Detect which cell encompasses the target text, then output its [x, y] center coordinate. 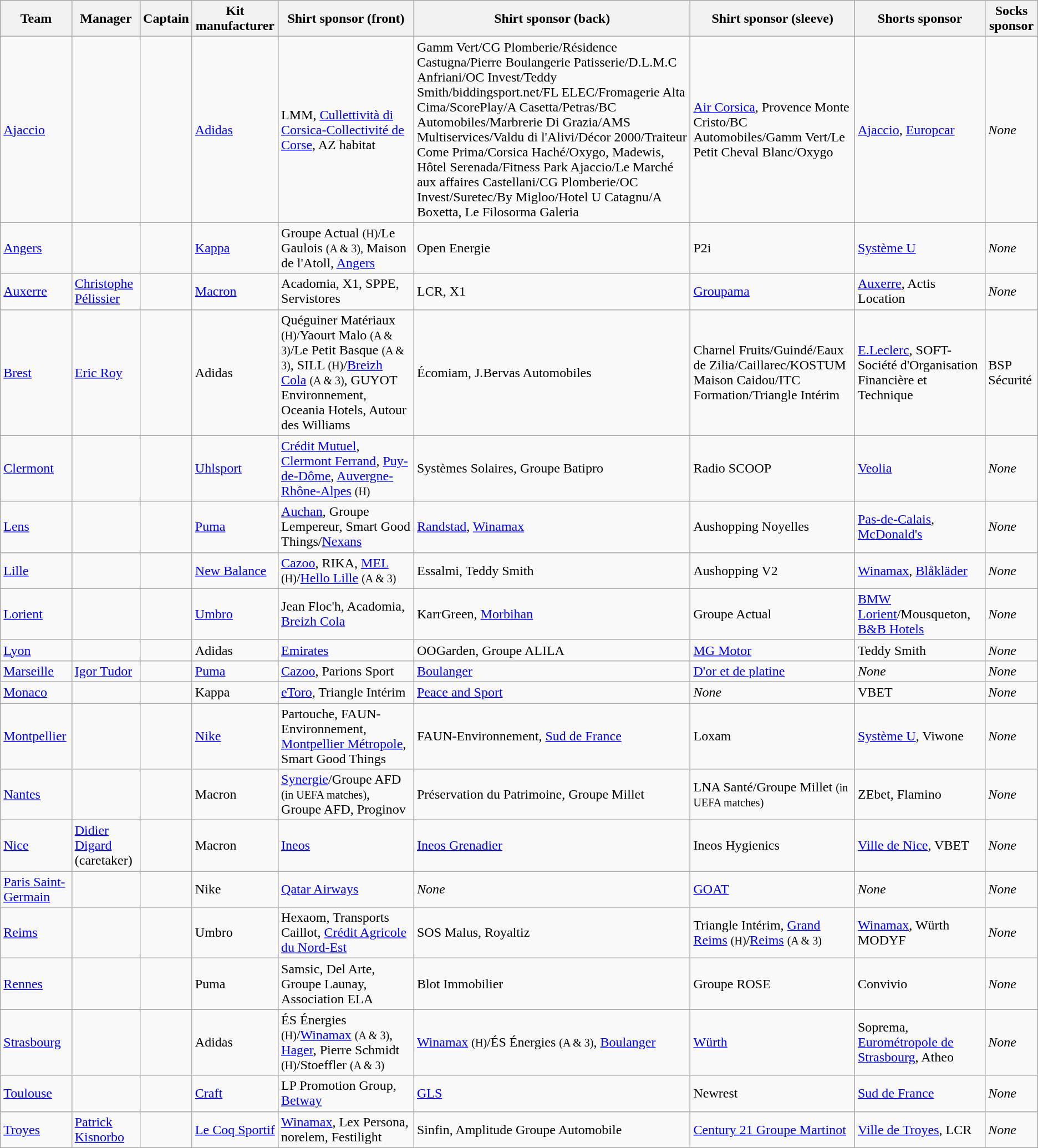
GOAT [773, 890]
Toulouse [36, 1094]
LCR, X1 [552, 292]
Acadomia, X1, SPPE, Servistores [346, 292]
Igor Tudor [105, 671]
Triangle Intérim, Grand Reims (H)/Reims (A & 3) [773, 933]
Nice [36, 846]
Groupama [773, 292]
Sinfin, Amplitude Groupe Automobile [552, 1129]
Auchan, Groupe Lempereur, Smart Good Things/Nexans [346, 527]
Shirt sponsor (sleeve) [773, 19]
Ajaccio, Europcar [919, 130]
Radio SCOOP [773, 468]
Brest [36, 373]
Écomiam, J.Bervas Automobiles [552, 373]
Didier Digard (caretaker) [105, 846]
Ville de Troyes, LCR [919, 1129]
Essalmi, Teddy Smith [552, 570]
ZEbet, Flamino [919, 795]
Système U [919, 248]
Boulanger [552, 671]
Veolia [919, 468]
Groupe Actual [773, 614]
Troyes [36, 1129]
Groupe ROSE [773, 984]
Shorts sponsor [919, 19]
SOS Malus, Royaltiz [552, 933]
Auxerre, Actis Location [919, 292]
Teddy Smith [919, 650]
ÉS Énergies (H)/Winamax (A & 3), Hager, Pierre Schmidt (H)/Stoeffler (A & 3) [346, 1043]
Winamax, Lex Persona, norelem, Festilight [346, 1129]
Newrest [773, 1094]
Angers [36, 248]
Shirt sponsor (back) [552, 19]
Ajaccio [36, 130]
Air Corsica, Provence Monte Cristo/BC Automobiles/Gamm Vert/Le Petit Cheval Blanc/Oxygo [773, 130]
Nantes [36, 795]
Charnel Fruits/Guindé/Eaux de Zilia/Caillarec/KOSTUM Maison Caidou/ITC Formation/Triangle Intérim [773, 373]
Kit manufacturer [235, 19]
Socks sponsor [1011, 19]
eToro, Triangle Intérim [346, 692]
Uhlsport [235, 468]
Ineos Hygienics [773, 846]
Soprema, Eurométropole de Strasbourg, Atheo [919, 1043]
BSP Sécurité [1011, 373]
Reims [36, 933]
Eric Roy [105, 373]
VBET [919, 692]
Würth [773, 1043]
KarrGreen, Morbihan [552, 614]
E.Leclerc, SOFT-Société d'Organisation Financière et Technique [919, 373]
Système U, Viwone [919, 736]
Synergie/Groupe AFD (in UEFA matches), Groupe AFD, Proginov [346, 795]
LNA Santé/Groupe Millet (in UEFA matches) [773, 795]
Aushopping V2 [773, 570]
Partouche, FAUN-Environnement, Montpellier Métropole, Smart Good Things [346, 736]
Pas-de-Calais, McDonald's [919, 527]
Le Coq Sportif [235, 1129]
Convivio [919, 984]
Qatar Airways [346, 890]
Manager [105, 19]
Century 21 Groupe Martinot [773, 1129]
Lyon [36, 650]
Patrick Kisnorbo [105, 1129]
New Balance [235, 570]
Clermont [36, 468]
Randstad, Winamax [552, 527]
FAUN-Environnement, Sud de France [552, 736]
LP Promotion Group, Betway [346, 1094]
Cazoo, RIKA, MEL (H)/Hello Lille (A & 3) [346, 570]
Team [36, 19]
Ville de Nice, VBET [919, 846]
Shirt sponsor (front) [346, 19]
Strasbourg [36, 1043]
Ineos [346, 846]
Montpellier [36, 736]
P2i [773, 248]
Hexaom, Transports Caillot, Crédit Agricole du Nord-Est [346, 933]
D'or et de platine [773, 671]
Winamax, Blåkläder [919, 570]
Sud de France [919, 1094]
GLS [552, 1094]
Paris Saint-Germain [36, 890]
Emirates [346, 650]
Samsic, Del Arte, Groupe Launay, Association ELA [346, 984]
Blot Immobilier [552, 984]
Crédit Mutuel, Clermont Ferrand, Puy-de-Dôme, Auvergne-Rhône-Alpes (H) [346, 468]
Lorient [36, 614]
MG Motor [773, 650]
Préservation du Patrimoine, Groupe Millet [552, 795]
Systèmes Solaires, Groupe Batipro [552, 468]
Marseille [36, 671]
LMM, Cullettività di Corsica-Collectivité de Corse, AZ habitat [346, 130]
Monaco [36, 692]
Craft [235, 1094]
BMW Lorient/Mousqueton, B&B Hotels [919, 614]
Aushopping Noyelles [773, 527]
Captain [166, 19]
Winamax (H)/ÉS Énergies (A & 3), Boulanger [552, 1043]
Lille [36, 570]
Loxam [773, 736]
Ineos Grenadier [552, 846]
Open Energie [552, 248]
Peace and Sport [552, 692]
Auxerre [36, 292]
Christophe Pélissier [105, 292]
Groupe Actual (H)/Le Gaulois (A & 3), Maison de l'Atoll, Angers [346, 248]
Rennes [36, 984]
Lens [36, 527]
Jean Floc'h, Acadomia, Breizh Cola [346, 614]
Winamax, Würth MODYF [919, 933]
Cazoo, Parions Sport [346, 671]
OOGarden, Groupe ALILA [552, 650]
